For the text-containing cell, return its midpoint in [x, y] coordinate format. 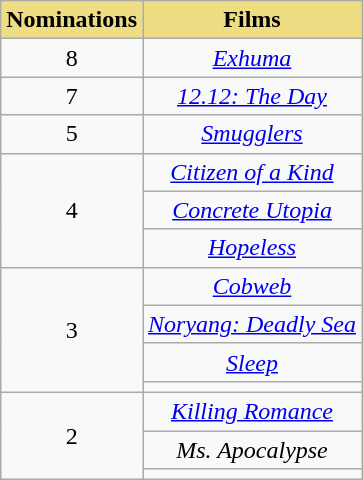
Hopeless [252, 248]
Concrete Utopia [252, 210]
Cobweb [252, 286]
3 [72, 330]
Killing Romance [252, 411]
Noryang: Deadly Sea [252, 324]
5 [72, 134]
12.12: The Day [252, 96]
Exhuma [252, 58]
Citizen of a Kind [252, 172]
Films [252, 20]
Sleep [252, 362]
Ms. Apocalypse [252, 449]
7 [72, 96]
4 [72, 210]
Smugglers [252, 134]
2 [72, 436]
Nominations [72, 20]
8 [72, 58]
